Return [x, y] of the center of cell containing provided text 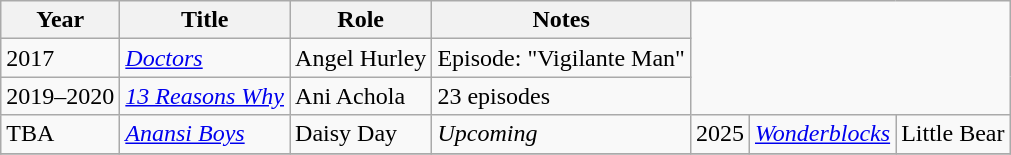
Upcoming [562, 134]
Ani Achola [361, 96]
Title [205, 20]
2019–2020 [60, 96]
Role [361, 20]
Daisy Day [361, 134]
Doctors [205, 58]
Year [60, 20]
Wonderblocks [822, 134]
13 Reasons Why [205, 96]
Little Bear [953, 134]
2025 [720, 134]
Anansi Boys [205, 134]
Notes [562, 20]
2017 [60, 58]
TBA [60, 134]
Angel Hurley [361, 58]
Episode: "Vigilante Man" [562, 58]
23 episodes [562, 96]
